Pinpoint the cell where the given text exists, returning its [X, Y] midpoint coordinate. 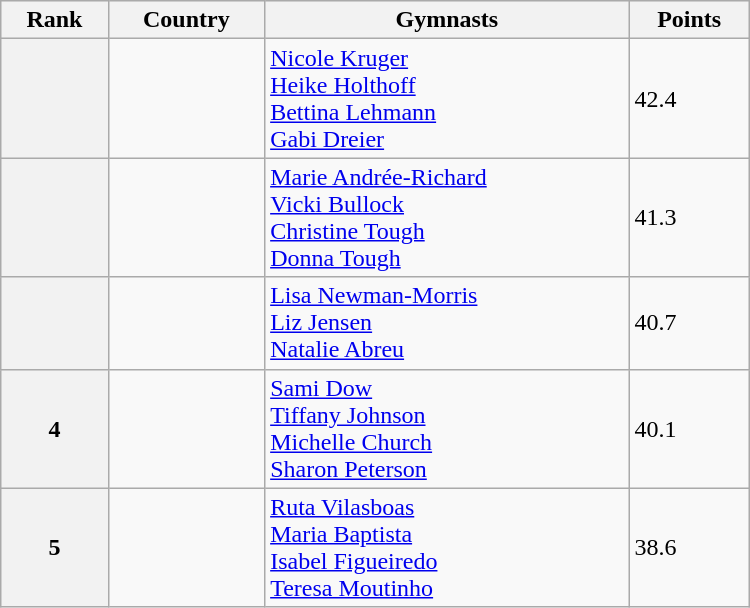
5 [54, 548]
Nicole Kruger Heike Holthoff Bettina Lehmann Gabi Dreier [447, 98]
Marie Andrée-Richard Vicki Bullock Christine Tough Donna Tough [447, 218]
Gymnasts [447, 20]
Ruta Vilasboas Maria Baptista Isabel Figueiredo Teresa Moutinho [447, 548]
Lisa Newman-Morris Liz Jensen Natalie Abreu [447, 323]
Points [689, 20]
Sami Dow Tiffany Johnson Michelle Church Sharon Peterson [447, 428]
Country [186, 20]
38.6 [689, 548]
4 [54, 428]
42.4 [689, 98]
40.1 [689, 428]
40.7 [689, 323]
Rank [54, 20]
41.3 [689, 218]
